Extract the (x, y) coordinate from the center of the cell holding the provided text.  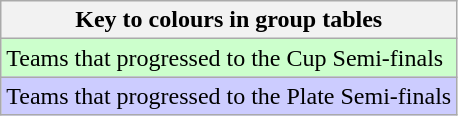
Teams that progressed to the Plate Semi-finals (229, 96)
Teams that progressed to the Cup Semi-finals (229, 58)
Key to colours in group tables (229, 20)
